Scan for the cell matching the given text and deliver its [x, y] coordinate at center. 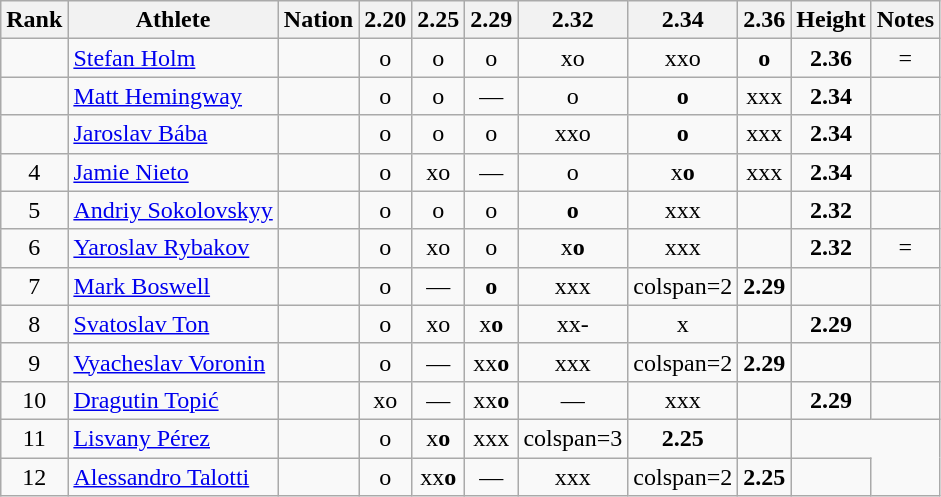
xx- [573, 324]
12 [34, 477]
Dragutin Topić [173, 400]
5 [34, 210]
colspan=3 [573, 438]
Lisvany Pérez [173, 438]
Height [831, 20]
Yaroslav Rybakov [173, 248]
Matt Hemingway [173, 96]
Athlete [173, 20]
Vyacheslav Voronin [173, 362]
Alessandro Talotti [173, 477]
Stefan Holm [173, 58]
Mark Boswell [173, 286]
4 [34, 172]
2.20 [386, 20]
Jamie Nieto [173, 172]
9 [34, 362]
Nation [318, 20]
10 [34, 400]
11 [34, 438]
Svatoslav Ton [173, 324]
Notes [905, 20]
8 [34, 324]
6 [34, 248]
Jaroslav Bába [173, 134]
x [683, 324]
Rank [34, 20]
7 [34, 286]
Andriy Sokolovskyy [173, 210]
